Search for the cell housing the specified text and yield its (X, Y) center coordinate. 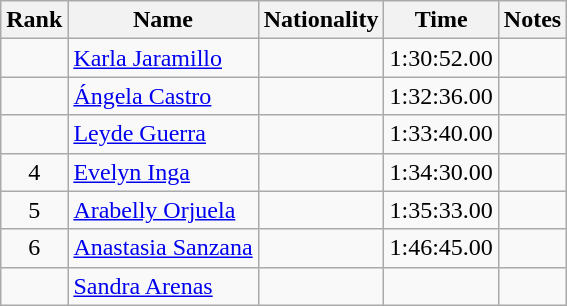
Name (163, 20)
Evelyn Inga (163, 172)
5 (34, 210)
Nationality (321, 20)
Leyde Guerra (163, 134)
Ángela Castro (163, 96)
1:30:52.00 (441, 58)
4 (34, 172)
Notes (532, 20)
1:46:45.00 (441, 248)
6 (34, 248)
1:33:40.00 (441, 134)
Karla Jaramillo (163, 58)
1:32:36.00 (441, 96)
1:34:30.00 (441, 172)
Rank (34, 20)
Sandra Arenas (163, 286)
Arabelly Orjuela (163, 210)
Anastasia Sanzana (163, 248)
Time (441, 20)
1:35:33.00 (441, 210)
